Locate the cell with the specified text and output its (x, y) center coordinate. 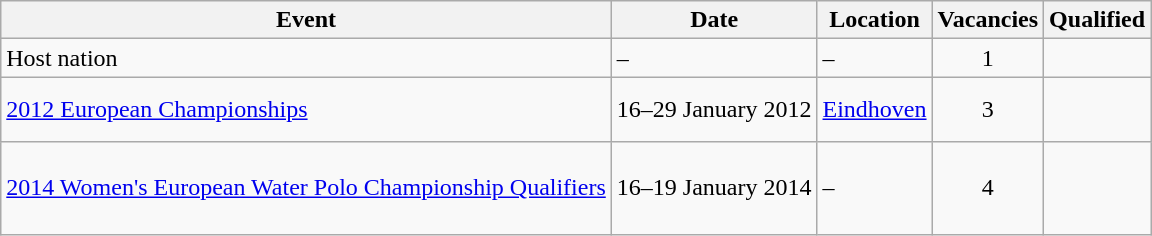
Eindhoven (874, 110)
Date (714, 20)
2012 European Championships (306, 110)
4 (988, 188)
16–19 January 2014 (714, 188)
Vacancies (988, 20)
1 (988, 58)
Event (306, 20)
16–29 January 2012 (714, 110)
Host nation (306, 58)
Qualified (1098, 20)
2014 Women's European Water Polo Championship Qualifiers (306, 188)
Location (874, 20)
3 (988, 110)
